For the text-containing cell, return its midpoint in (x, y) coordinate format. 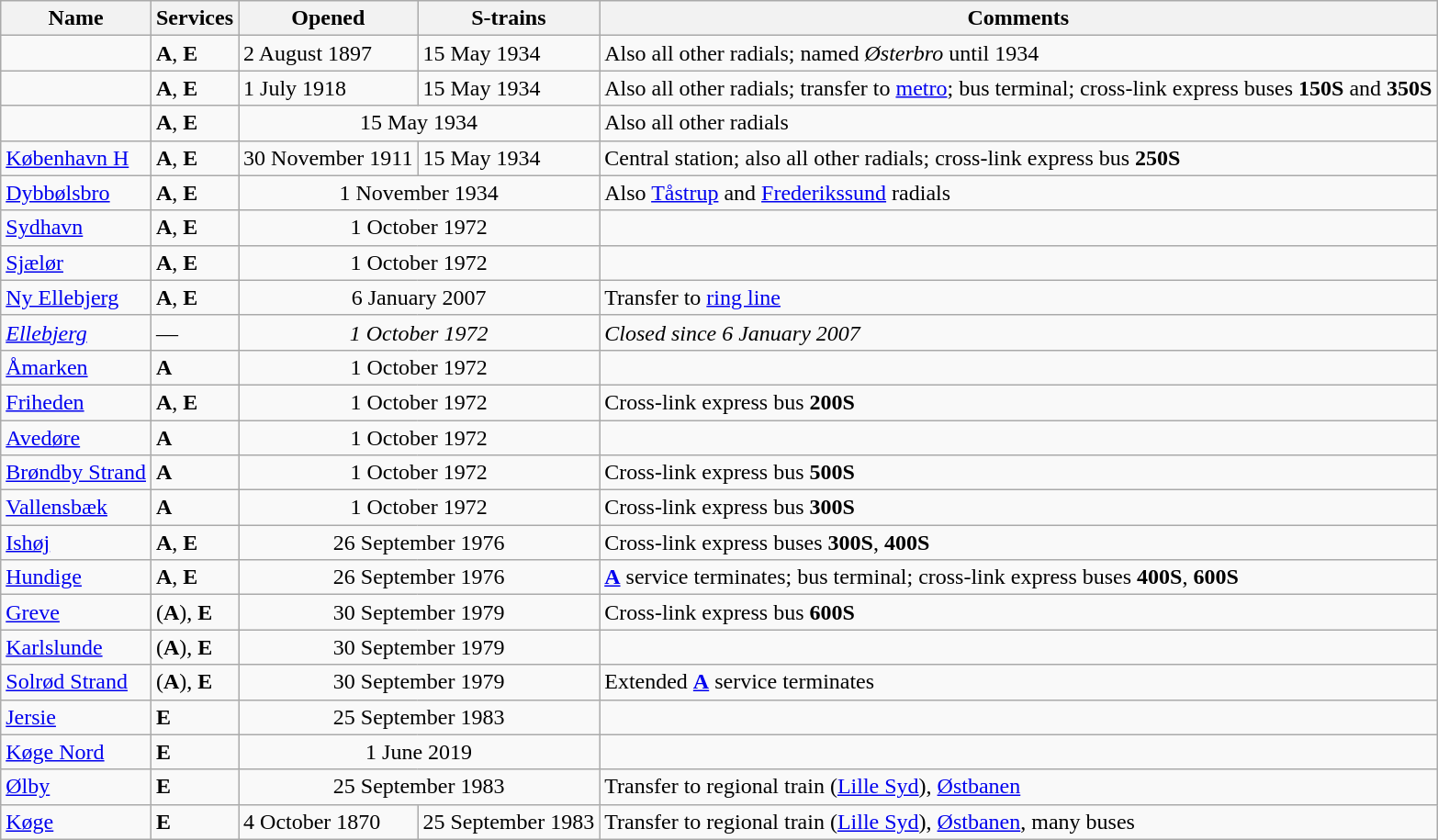
København H (76, 158)
Hundige (76, 577)
Transfer to ring line (1018, 297)
S-trains (509, 18)
Ny Ellebjerg (76, 297)
Køge Nord (76, 752)
Transfer to regional train (Lille Syd), Østbanen (1018, 787)
— (195, 332)
Jersie (76, 717)
A service terminates; bus terminal; cross-link express buses 400S, 600S (1018, 577)
Åmarken (76, 367)
Also Tåstrup and Frederikssund radials (1018, 193)
Cross-link express bus 300S (1018, 508)
Central station; also all other radials; cross-link express bus 250S (1018, 158)
Køge (76, 822)
Comments (1018, 18)
Cross-link express bus 600S (1018, 612)
Extended A service terminates (1018, 682)
Ølby (76, 787)
Avedøre (76, 438)
Also all other radials (1018, 123)
Cross-link express bus 500S (1018, 473)
Brøndby Strand (76, 473)
1 July 1918 (329, 88)
2 August 1897 (329, 53)
Name (76, 18)
Sjælør (76, 263)
Opened (329, 18)
Also all other radials; named Østerbro until 1934 (1018, 53)
4 October 1870 (329, 822)
Karlslunde (76, 647)
Vallensbæk (76, 508)
Greve (76, 612)
30 November 1911 (329, 158)
Cross-link express buses 300S, 400S (1018, 543)
Closed since 6 January 2007 (1018, 332)
Cross-link express bus 200S (1018, 402)
1 June 2019 (419, 752)
Also all other radials; transfer to metro; bus terminal; cross-link express buses 150S and 350S (1018, 88)
Transfer to regional train (Lille Syd), Østbanen, many buses (1018, 822)
1 November 1934 (419, 193)
Solrød Strand (76, 682)
Friheden (76, 402)
Sydhavn (76, 228)
Ishøj (76, 543)
Services (195, 18)
Ellebjerg (76, 332)
Dybbølsbro (76, 193)
6 January 2007 (419, 297)
